Scan for the cell matching the given text and deliver its (X, Y) coordinate at center. 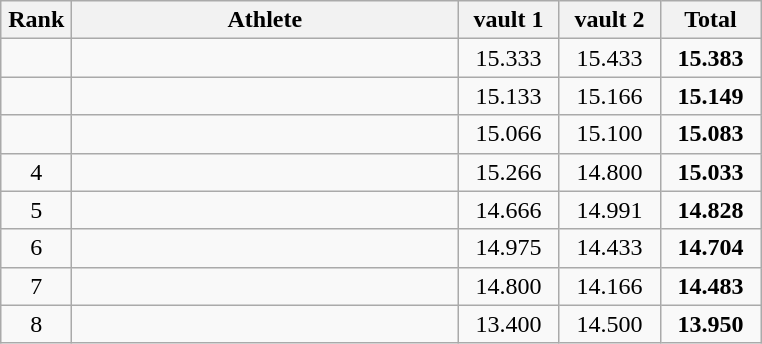
14.704 (710, 248)
13.950 (710, 324)
4 (36, 172)
14.483 (710, 286)
vault 2 (610, 20)
15.066 (508, 134)
Rank (36, 20)
6 (36, 248)
15.166 (610, 96)
15.149 (710, 96)
15.033 (710, 172)
vault 1 (508, 20)
15.333 (508, 58)
8 (36, 324)
14.828 (710, 210)
Total (710, 20)
Athlete (265, 20)
15.266 (508, 172)
13.400 (508, 324)
5 (36, 210)
14.500 (610, 324)
15.383 (710, 58)
15.100 (610, 134)
7 (36, 286)
15.433 (610, 58)
14.666 (508, 210)
14.975 (508, 248)
15.133 (508, 96)
14.166 (610, 286)
14.433 (610, 248)
15.083 (710, 134)
14.991 (610, 210)
